Capture the cell that displays the provided text and extract its (X, Y) central coordinate. 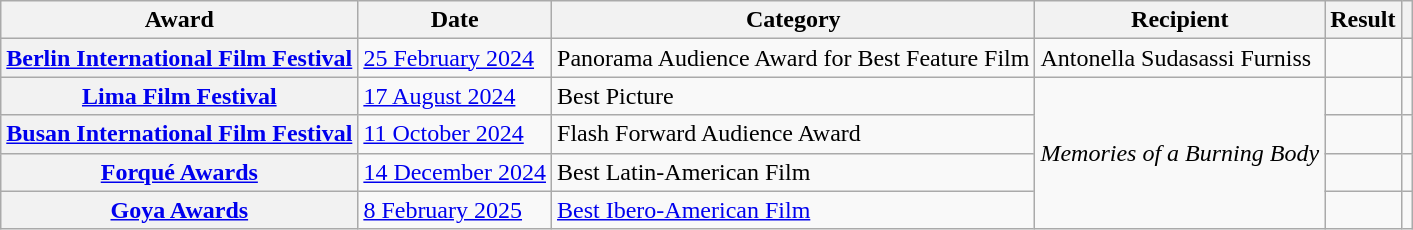
Lima Film Festival (180, 96)
Date (455, 20)
Forqué Awards (180, 172)
Best Picture (794, 96)
25 February 2024 (455, 58)
17 August 2024 (455, 96)
Best Ibero-American Film (794, 210)
8 February 2025 (455, 210)
Goya Awards (180, 210)
Berlin International Film Festival (180, 58)
Flash Forward Audience Award (794, 134)
Panorama Audience Award for Best Feature Film (794, 58)
Result (1363, 20)
14 December 2024 (455, 172)
Best Latin-American Film (794, 172)
Antonella Sudasassi Furniss (1180, 58)
Recipient (1180, 20)
Award (180, 20)
Memories of a Burning Body (1180, 153)
Category (794, 20)
Busan International Film Festival (180, 134)
11 October 2024 (455, 134)
